Find where the given text appears and provide that cell's center as [X, Y] coordinate. 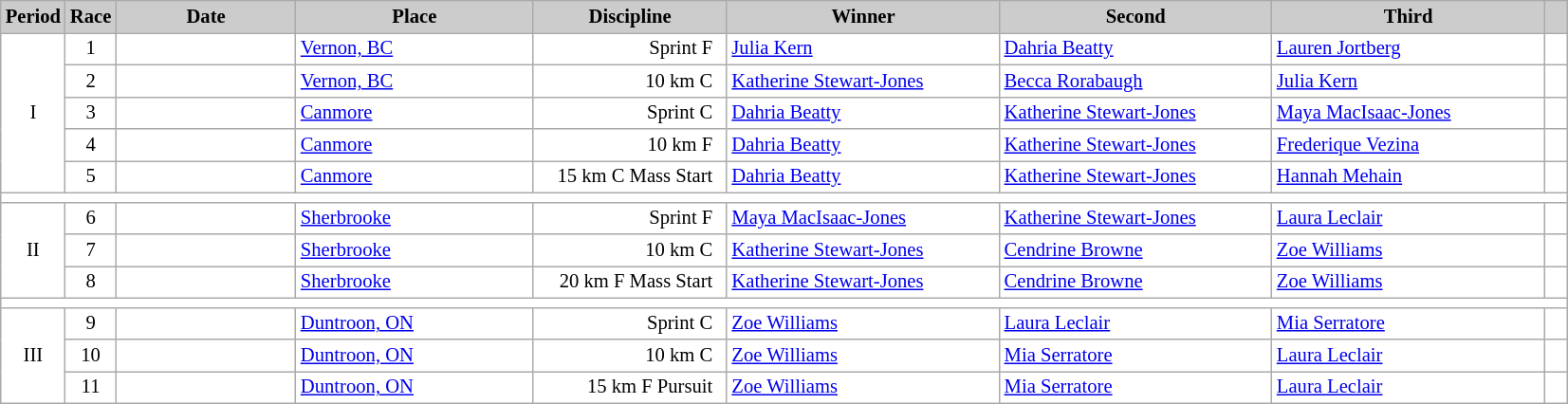
1 [91, 48]
3 [91, 113]
Period [33, 16]
Discipline [630, 16]
III [33, 355]
Third [1408, 16]
4 [91, 145]
15 km C Mass Start [630, 176]
I [33, 112]
6 [91, 218]
Place [415, 16]
9 [91, 323]
5 [91, 176]
Becca Rorabaugh [1136, 81]
20 km F Mass Start [630, 282]
Hannah Mehain [1408, 176]
Race [91, 16]
2 [91, 81]
10 km F [630, 145]
Second [1136, 16]
15 km F Pursuit [630, 387]
8 [91, 282]
7 [91, 249]
Frederique Vezina [1408, 145]
Lauren Jortberg [1408, 48]
Winner [863, 16]
11 [91, 387]
Date [206, 16]
10 [91, 356]
II [33, 250]
